Identify which cell holds the provided text, then report its (X, Y) central coordinate. 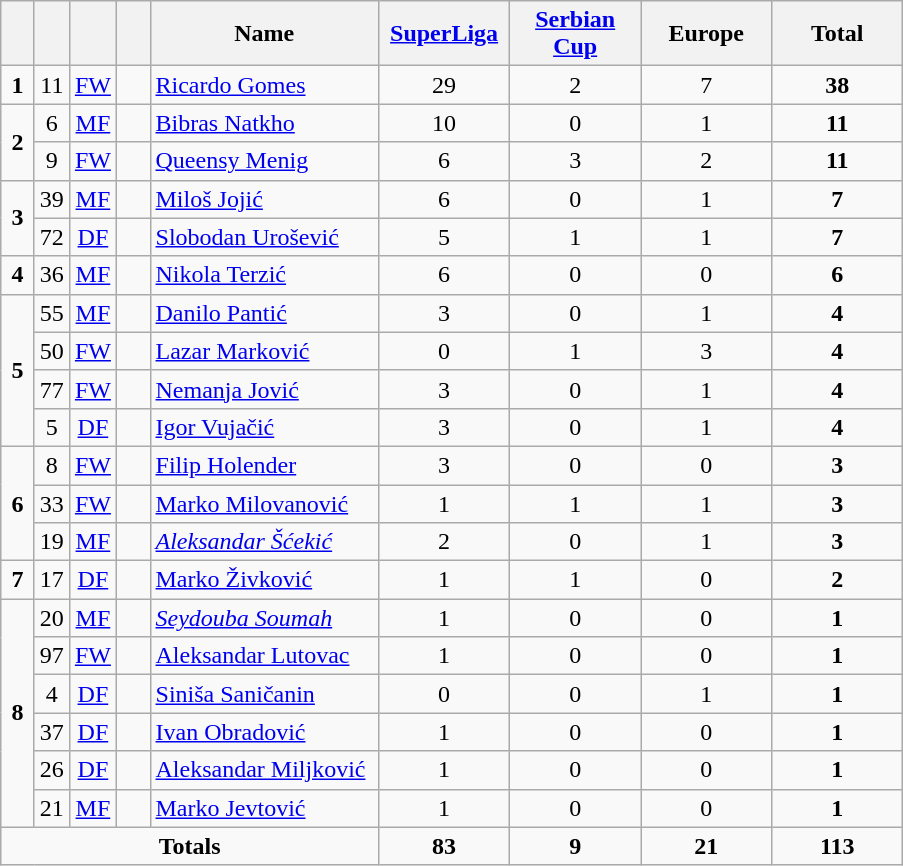
50 (52, 351)
97 (52, 656)
36 (52, 275)
29 (444, 85)
Nemanja Jović (264, 389)
Total (838, 34)
Siniša Saničanin (264, 694)
Nikola Terzić (264, 275)
Marko Jevtović (264, 808)
10 (444, 123)
Danilo Pantić (264, 313)
Lazar Marković (264, 351)
17 (52, 580)
39 (52, 199)
Serbian Cup (576, 34)
Marko Živković (264, 580)
38 (838, 85)
Name (264, 34)
77 (52, 389)
Europe (706, 34)
Totals (190, 846)
Igor Vujačić (264, 427)
37 (52, 732)
Bibras Natkho (264, 123)
Marko Milovanović (264, 503)
33 (52, 503)
Queensy Menig (264, 161)
Aleksandar Lutovac (264, 656)
Seydouba Soumah (264, 618)
20 (52, 618)
Slobodan Urošević (264, 237)
SuperLiga (444, 34)
Ivan Obradović (264, 732)
26 (52, 770)
83 (444, 846)
Aleksandar Miljković (264, 770)
Filip Holender (264, 465)
113 (838, 846)
Aleksandar Šćekić (264, 542)
55 (52, 313)
72 (52, 237)
19 (52, 542)
Ricardo Gomes (264, 85)
Miloš Jojić (264, 199)
